Provide the (X, Y) coordinate of the cell's center where the given text is located.  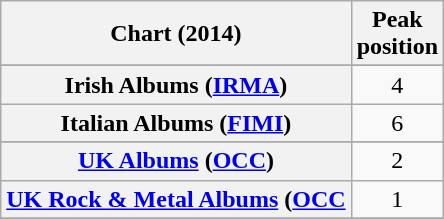
Chart (2014) (176, 34)
UK Rock & Metal Albums (OCC (176, 199)
UK Albums (OCC) (176, 161)
2 (397, 161)
Irish Albums (IRMA) (176, 85)
Peakposition (397, 34)
4 (397, 85)
Italian Albums (FIMI) (176, 123)
6 (397, 123)
1 (397, 199)
